Return [x, y] of the center of cell containing provided text 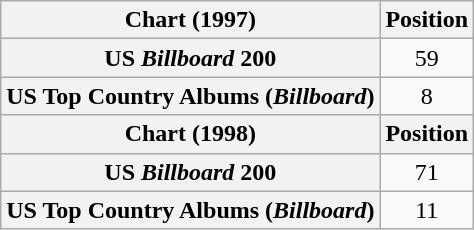
Chart (1998) [190, 134]
Chart (1997) [190, 20]
71 [427, 172]
59 [427, 58]
8 [427, 96]
11 [427, 210]
